From the cell containing the given text, extract its center point as (x, y) coordinate. 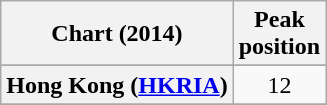
Peakposition (279, 34)
Chart (2014) (117, 34)
12 (279, 85)
Hong Kong (HKRIA) (117, 85)
